Search for the cell housing the specified text and yield its [X, Y] center coordinate. 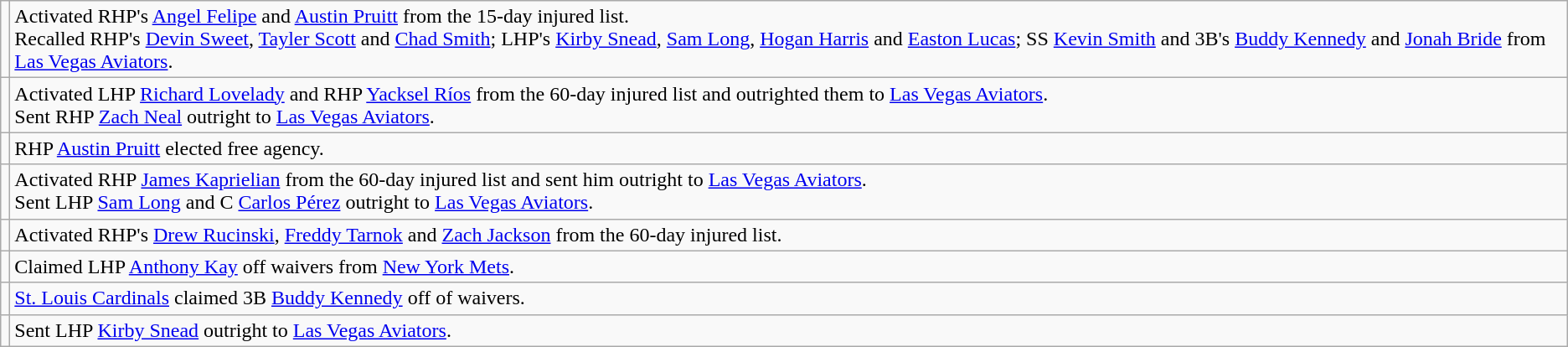
Sent LHP Kirby Snead outright to Las Vegas Aviators. [789, 330]
St. Louis Cardinals claimed 3B Buddy Kennedy off of waivers. [789, 298]
Claimed LHP Anthony Kay off waivers from New York Mets. [789, 267]
RHP Austin Pruitt elected free agency. [789, 148]
Activated RHP's Drew Rucinski, Freddy Tarnok and Zach Jackson from the 60-day injured list. [789, 235]
